Find where the given text appears and provide that cell's center as (X, Y) coordinate. 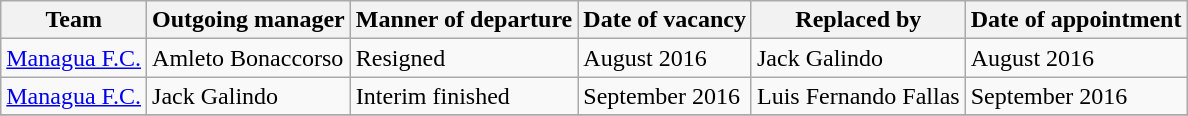
Resigned (464, 58)
Amleto Bonaccorso (249, 58)
Outgoing manager (249, 20)
Date of appointment (1076, 20)
Manner of departure (464, 20)
Luis Fernando Fallas (858, 96)
Interim finished (464, 96)
Replaced by (858, 20)
Team (74, 20)
Date of vacancy (665, 20)
